Provide the [X, Y] coordinate of the cell's center where the given text is located.  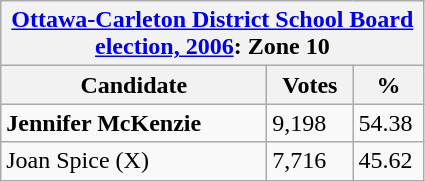
Joan Spice (X) [134, 161]
9,198 [310, 123]
7,716 [310, 161]
Jennifer McKenzie [134, 123]
45.62 [388, 161]
% [388, 85]
Candidate [134, 85]
Ottawa-Carleton District School Board election, 2006: Zone 10 [212, 34]
54.38 [388, 123]
Votes [310, 85]
